Output the (x, y) coordinate of the center of the cell containing the given text.  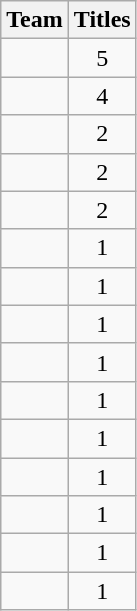
5 (102, 58)
4 (102, 96)
Titles (102, 20)
Team (35, 20)
